Output the (X, Y) coordinate of the center of the cell containing the given text.  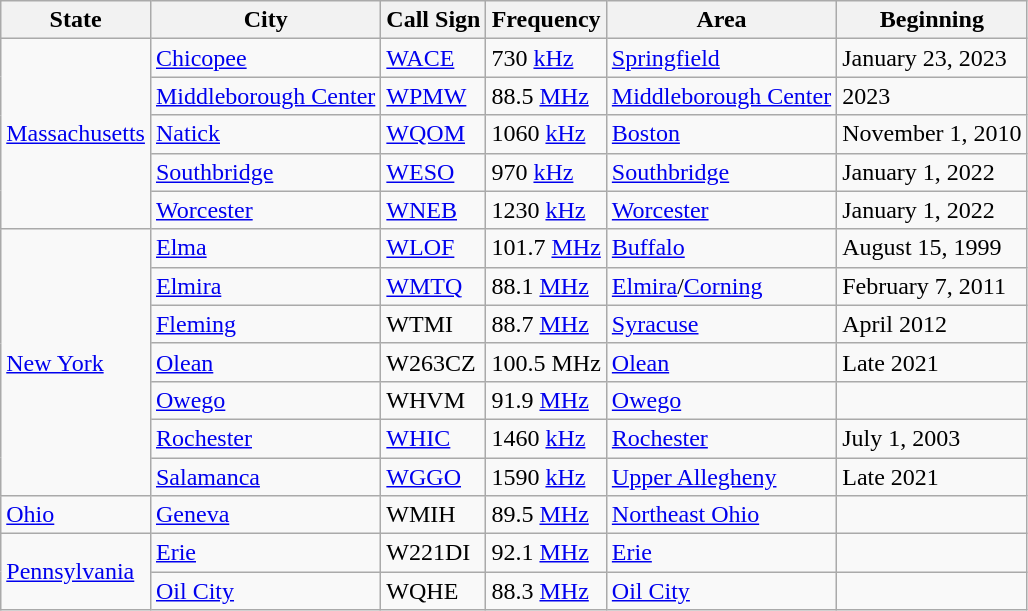
92.1 MHz (546, 553)
88.3 MHz (546, 591)
88.7 MHz (546, 324)
89.5 MHz (546, 515)
WPMW (434, 96)
Springfield (721, 58)
November 1, 2010 (932, 134)
WESO (434, 172)
City (265, 20)
Fleming (265, 324)
88.1 MHz (546, 286)
WQHE (434, 591)
July 1, 2003 (932, 438)
Natick (265, 134)
Northeast Ohio (721, 515)
WQOM (434, 134)
WHVM (434, 400)
New York (76, 362)
WLOF (434, 248)
Ohio (76, 515)
Upper Allegheny (721, 477)
WGGO (434, 477)
WMTQ (434, 286)
WTMI (434, 324)
91.9 MHz (546, 400)
W263CZ (434, 362)
August 15, 1999 (932, 248)
Chicopee (265, 58)
Boston (721, 134)
100.5 MHz (546, 362)
1230 kHz (546, 210)
WACE (434, 58)
Syracuse (721, 324)
Area (721, 20)
101.7 MHz (546, 248)
April 2012 (932, 324)
January 23, 2023 (932, 58)
88.5 MHz (546, 96)
Elmira/Corning (721, 286)
State (76, 20)
Beginning (932, 20)
WNEB (434, 210)
730 kHz (546, 58)
970 kHz (546, 172)
Elma (265, 248)
Call Sign (434, 20)
W221DI (434, 553)
WHIC (434, 438)
Geneva (265, 515)
Salamanca (265, 477)
Pennsylvania (76, 572)
WMIH (434, 515)
Elmira (265, 286)
1460 kHz (546, 438)
Buffalo (721, 248)
1060 kHz (546, 134)
2023 (932, 96)
Frequency (546, 20)
1590 kHz (546, 477)
Massachusetts (76, 134)
February 7, 2011 (932, 286)
